Scan for the cell matching the given text and deliver its [X, Y] coordinate at center. 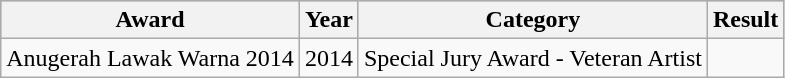
Year [328, 20]
Anugerah Lawak Warna 2014 [150, 58]
Category [532, 20]
Award [150, 20]
2014 [328, 58]
Result [745, 20]
Special Jury Award - Veteran Artist [532, 58]
